Scan for the cell matching the given text and deliver its [x, y] coordinate at center. 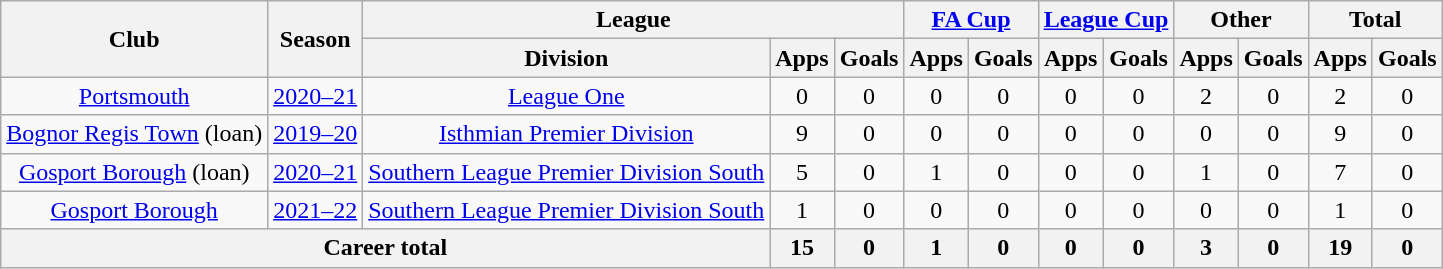
19 [1340, 248]
Gosport Borough (loan) [134, 172]
Club [134, 39]
Season [316, 39]
3 [1206, 248]
Gosport Borough [134, 210]
5 [802, 172]
15 [802, 248]
Other [1241, 20]
2019–20 [316, 134]
Bognor Regis Town (loan) [134, 134]
League One [566, 96]
7 [1340, 172]
League Cup [1106, 20]
FA Cup [971, 20]
League [634, 20]
Division [566, 58]
Career total [386, 248]
Portsmouth [134, 96]
Total [1375, 20]
Isthmian Premier Division [566, 134]
2021–22 [316, 210]
